Capture the cell that displays the provided text and extract its [x, y] central coordinate. 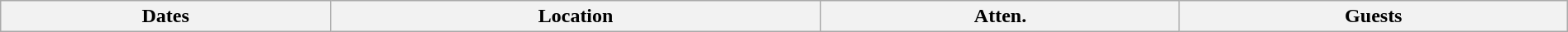
Dates [165, 16]
Guests [1373, 16]
Atten. [1001, 16]
Location [576, 16]
